Return [x, y] of the center of cell containing provided text 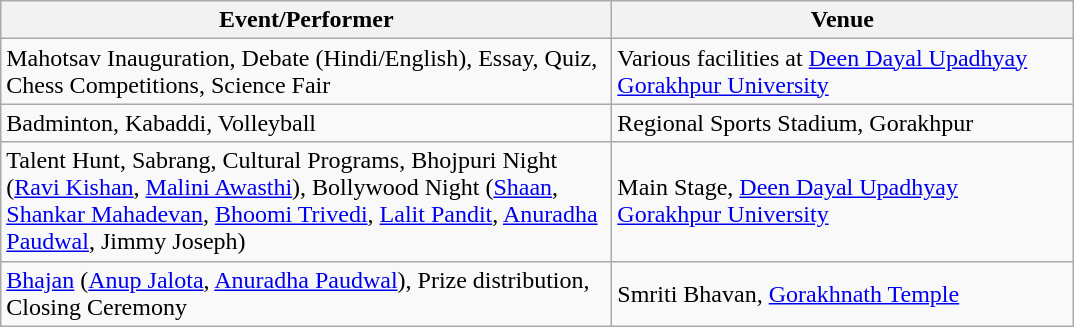
Venue [842, 20]
Bhajan (Anup Jalota, Anuradha Paudwal), Prize distribution, Closing Ceremony [306, 294]
Event/Performer [306, 20]
Various facilities at Deen Dayal Upadhyay Gorakhpur University [842, 72]
Smriti Bhavan, Gorakhnath Temple [842, 294]
Mahotsav Inauguration, Debate (Hindi/English), Essay, Quiz, Chess Competitions, Science Fair [306, 72]
Main Stage, Deen Dayal Upadhyay Gorakhpur University [842, 202]
Badminton, Kabaddi, Volleyball [306, 123]
Regional Sports Stadium, Gorakhpur [842, 123]
